From the cell containing the given text, extract its center point as [X, Y] coordinate. 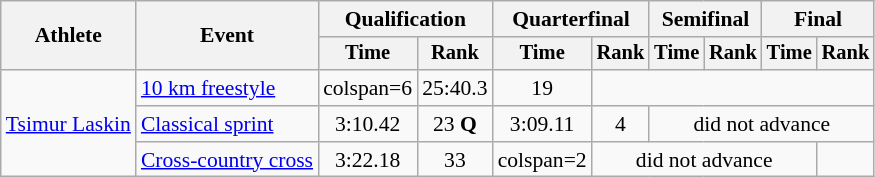
Qualification [406, 19]
Event [227, 36]
19 [542, 88]
3:09.11 [542, 124]
Classical sprint [227, 124]
3:10.42 [368, 124]
23 Q [454, 124]
Athlete [68, 36]
colspan=6 [368, 88]
10 km freestyle [227, 88]
Tsimur Laskin [68, 124]
Semifinal [705, 19]
25:40.3 [454, 88]
Final [818, 19]
did not advance [762, 124]
Quarterfinal [572, 19]
4 [621, 124]
